Detect which cell encompasses the target text, then output its [X, Y] center coordinate. 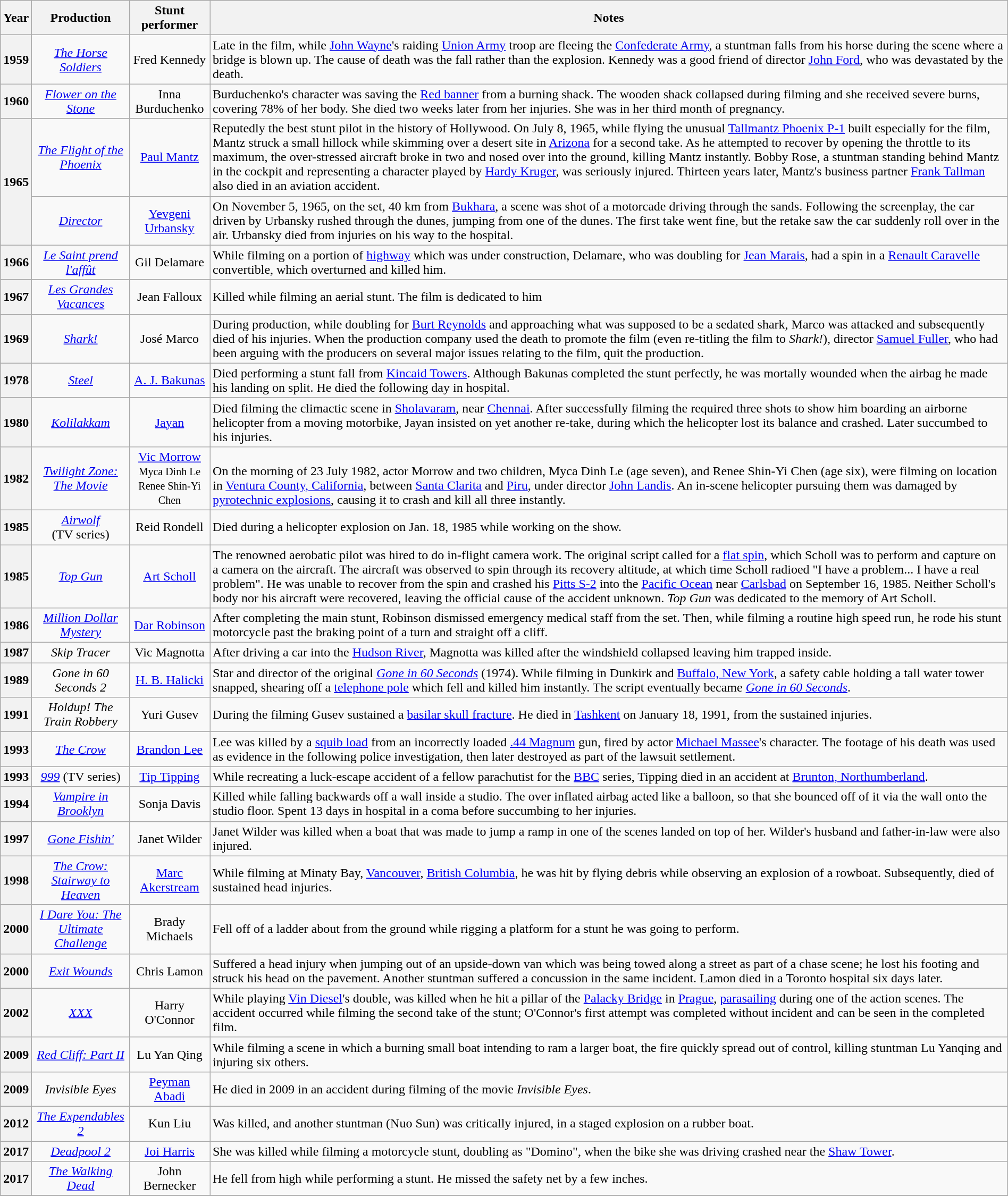
Million Dollar Mystery [81, 625]
After driving a car into the Hudson River, Magnotta was killed after the windshield collapsed leaving him trapped inside. [609, 653]
The Horse Soldiers [81, 60]
The Walking Dead [81, 1179]
I Dare You: The Ultimate Challenge [81, 929]
1960 [16, 101]
1965 [16, 182]
Holdup! The Train Robbery [81, 714]
Vic Magnotta [169, 653]
1989 [16, 680]
Exit Wounds [81, 971]
The Crow [81, 749]
Yevgeni Urbansky [169, 221]
Killed while filming an aerial stunt. The film is dedicated to him [609, 297]
Steel [81, 381]
Brady Michaels [169, 929]
Reid Rondell [169, 527]
Fell off of a ladder about from the ground while rigging a platform for a stunt he was going to perform. [609, 929]
Airwolf (TV series) [81, 527]
Vic MorrowMyca Dinh LeRenee Shin-Yi Chen [169, 478]
Brandon Lee [169, 749]
999 (TV series) [81, 777]
1978 [16, 381]
Skip Tracer [81, 653]
Chris Lamon [169, 971]
Red Cliff: Part II [81, 1055]
Peyman Abadi [169, 1089]
José Marco [169, 339]
Kolilakkam [81, 422]
Year [16, 18]
Was killed, and another stuntman (Nuo Sun) was critically injured, in a staged explosion on a rubber boat. [609, 1124]
2012 [16, 1124]
Gone Fishin' [81, 839]
Shark! [81, 339]
The Expendables 2 [81, 1124]
1987 [16, 653]
Les Grandes Vacances [81, 297]
Janet Wilder [169, 839]
1982 [16, 478]
Harry O'Connor [169, 1013]
XXX [81, 1013]
1997 [16, 839]
Top Gun [81, 576]
Fred Kennedy [169, 60]
1967 [16, 297]
Deadpool 2 [81, 1151]
H. B. Halicki [169, 680]
Twilight Zone: The Movie [81, 478]
Jayan [169, 422]
1986 [16, 625]
Marc Akerstream [169, 880]
Gil Delamare [169, 263]
She was killed while filming a motorcycle stunt, doubling as "Domino", when the bike she was driving crashed near the Shaw Tower. [609, 1151]
Notes [609, 18]
1998 [16, 880]
1959 [16, 60]
1991 [16, 714]
He fell from high while performing a stunt. He missed the safety net by a few inches. [609, 1179]
Yuri Gusev [169, 714]
Sonja Davis [169, 804]
2002 [16, 1013]
1994 [16, 804]
John Bernecker [169, 1179]
Vampire in Brooklyn [81, 804]
Jean Falloux [169, 297]
The Flight of the Phoenix [81, 157]
Flower on the Stone [81, 101]
Production [81, 18]
Joi Harris [169, 1151]
Died during a helicopter explosion on Jan. 18, 1985 while working on the show. [609, 527]
Invisible Eyes [81, 1089]
A. J. Bakunas [169, 381]
1980 [16, 422]
Lu Yan Qing [169, 1055]
During the filming Gusev sustained a basilar skull fracture. He died in Tashkent on January 18, 1991, from the sustained injuries. [609, 714]
While recreating a luck-escape accident of a fellow parachutist for the BBC series, Tipping died in an accident at Brunton, Northumberland. [609, 777]
Dar Robinson [169, 625]
1969 [16, 339]
He died in 2009 in an accident during filming of the movie Invisible Eyes. [609, 1089]
The Crow: Stairway to Heaven [81, 880]
Paul Mantz [169, 157]
Tip Tipping [169, 777]
1966 [16, 263]
Stunt performer [169, 18]
Art Scholl [169, 576]
Le Saint prend l'affût [81, 263]
Director [81, 221]
Kun Liu [169, 1124]
Inna Burduchenko [169, 101]
Gone in 60 Seconds 2 [81, 680]
